Search for the cell housing the specified text and yield its (x, y) center coordinate. 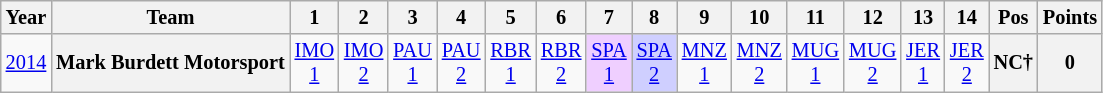
7 (608, 17)
PAU1 (412, 63)
Pos (1014, 17)
MUG2 (872, 63)
JER1 (923, 63)
8 (654, 17)
3 (412, 17)
0 (1070, 63)
MNZ2 (760, 63)
Points (1070, 17)
2 (364, 17)
PAU2 (462, 63)
Team (170, 17)
MNZ1 (704, 63)
5 (510, 17)
Year (26, 17)
JER2 (967, 63)
IMO1 (314, 63)
1 (314, 17)
11 (816, 17)
10 (760, 17)
6 (561, 17)
SPA2 (654, 63)
13 (923, 17)
RBR1 (510, 63)
MUG1 (816, 63)
9 (704, 17)
SPA1 (608, 63)
NC† (1014, 63)
Mark Burdett Motorsport (170, 63)
14 (967, 17)
RBR2 (561, 63)
4 (462, 17)
12 (872, 17)
2014 (26, 63)
IMO2 (364, 63)
